Return the (x, y) coordinate for the center point of the cell that contains the specified text.  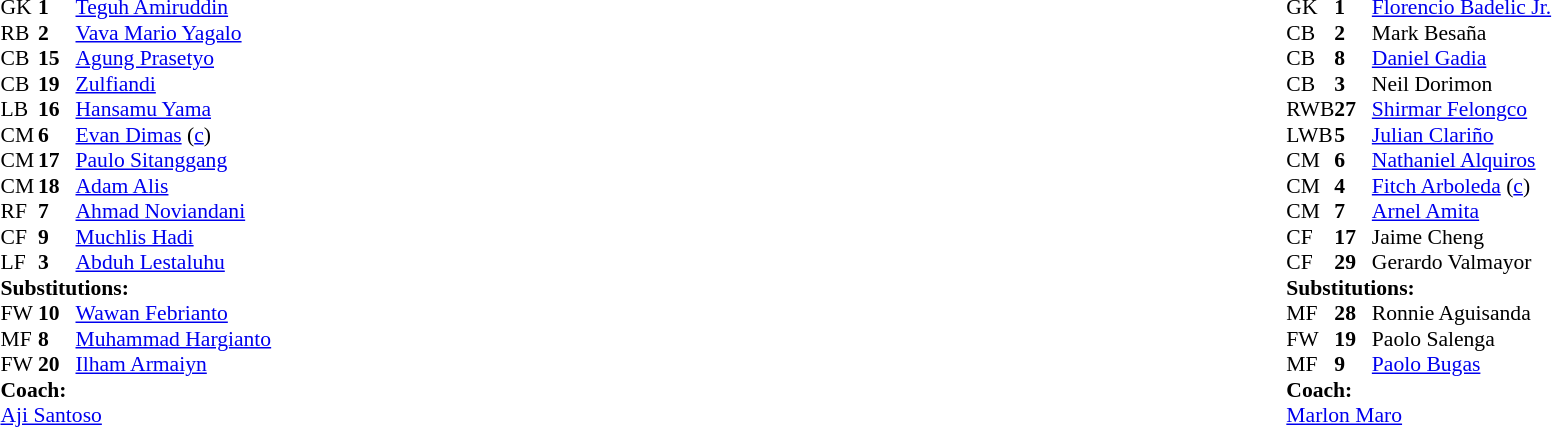
Ahmad Noviandani (174, 211)
Wawan Febrianto (174, 313)
Gerardo Valmayor (1462, 263)
Mark Besaña (1462, 33)
Agung Prasetyo (174, 59)
Muchlis Hadi (174, 237)
18 (57, 186)
Paolo Bugas (1462, 365)
LB (19, 109)
Ronnie Aguisanda (1462, 313)
Abduh Lestaluhu (174, 263)
28 (1353, 313)
Neil Dorimon (1462, 84)
20 (57, 365)
10 (57, 313)
LWB (1310, 135)
Zulfiandi (174, 84)
Vava Mario Yagalo (174, 33)
16 (57, 109)
Fitch Arboleda (c) (1462, 186)
RF (19, 211)
Daniel Gadia (1462, 59)
27 (1353, 109)
Paulo Sitanggang (174, 161)
Nathaniel Alquiros (1462, 161)
RWB (1310, 109)
15 (57, 59)
LF (19, 263)
Paolo Salenga (1462, 339)
Adam Alis (174, 186)
Ilham Armaiyn (174, 365)
Hansamu Yama (174, 109)
5 (1353, 135)
4 (1353, 186)
RB (19, 33)
Jaime Cheng (1462, 237)
Shirmar Felongco (1462, 109)
Julian Clariño (1462, 135)
Evan Dimas (c) (174, 135)
Arnel Amita (1462, 211)
Muhammad Hargianto (174, 339)
29 (1353, 263)
